Identify which cell holds the provided text, then report its (X, Y) central coordinate. 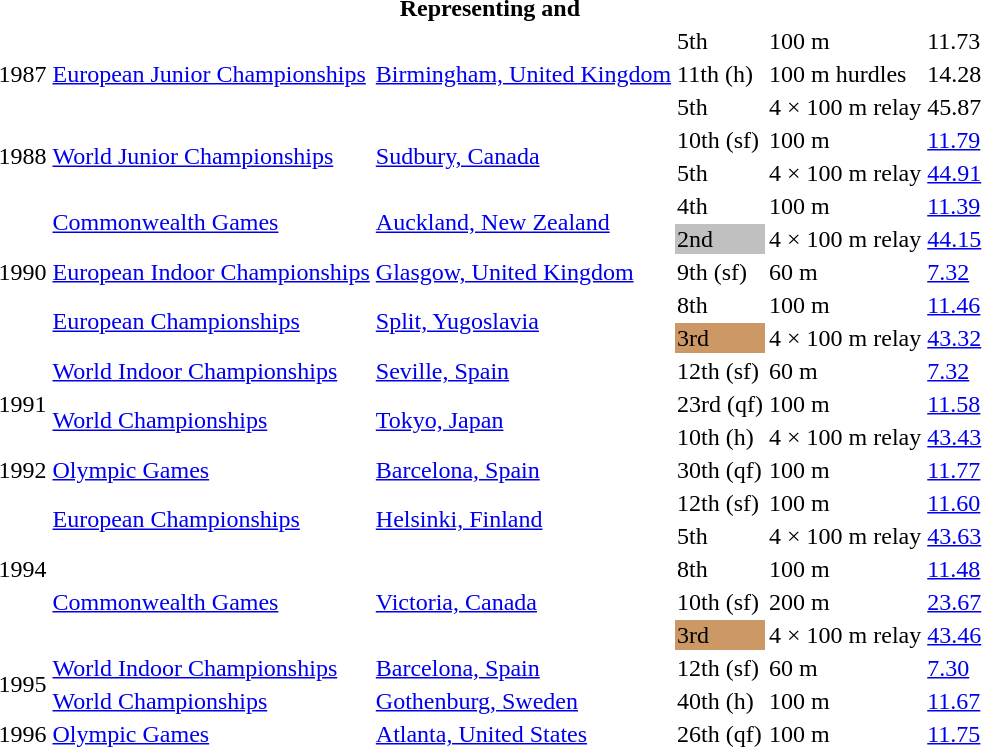
200 m (846, 602)
Tokyo, Japan (523, 420)
Gothenburg, Sweden (523, 701)
Seville, Spain (523, 371)
23rd (qf) (720, 404)
Helsinki, Finland (523, 520)
100 m hurdles (846, 74)
European Indoor Championships (211, 272)
40th (h) (720, 701)
Olympic Games (211, 470)
Victoria, Canada (523, 602)
Auckland, New Zealand (523, 222)
Glasgow, United Kingdom (523, 272)
2nd (720, 239)
World Junior Championships (211, 156)
European Junior Championships (211, 74)
Sudbury, Canada (523, 156)
30th (qf) (720, 470)
10th (h) (720, 437)
Split, Yugoslavia (523, 322)
4th (720, 206)
9th (sf) (720, 272)
11th (h) (720, 74)
Birmingham, United Kingdom (523, 74)
